Find where the given text appears and provide that cell's center as (X, Y) coordinate. 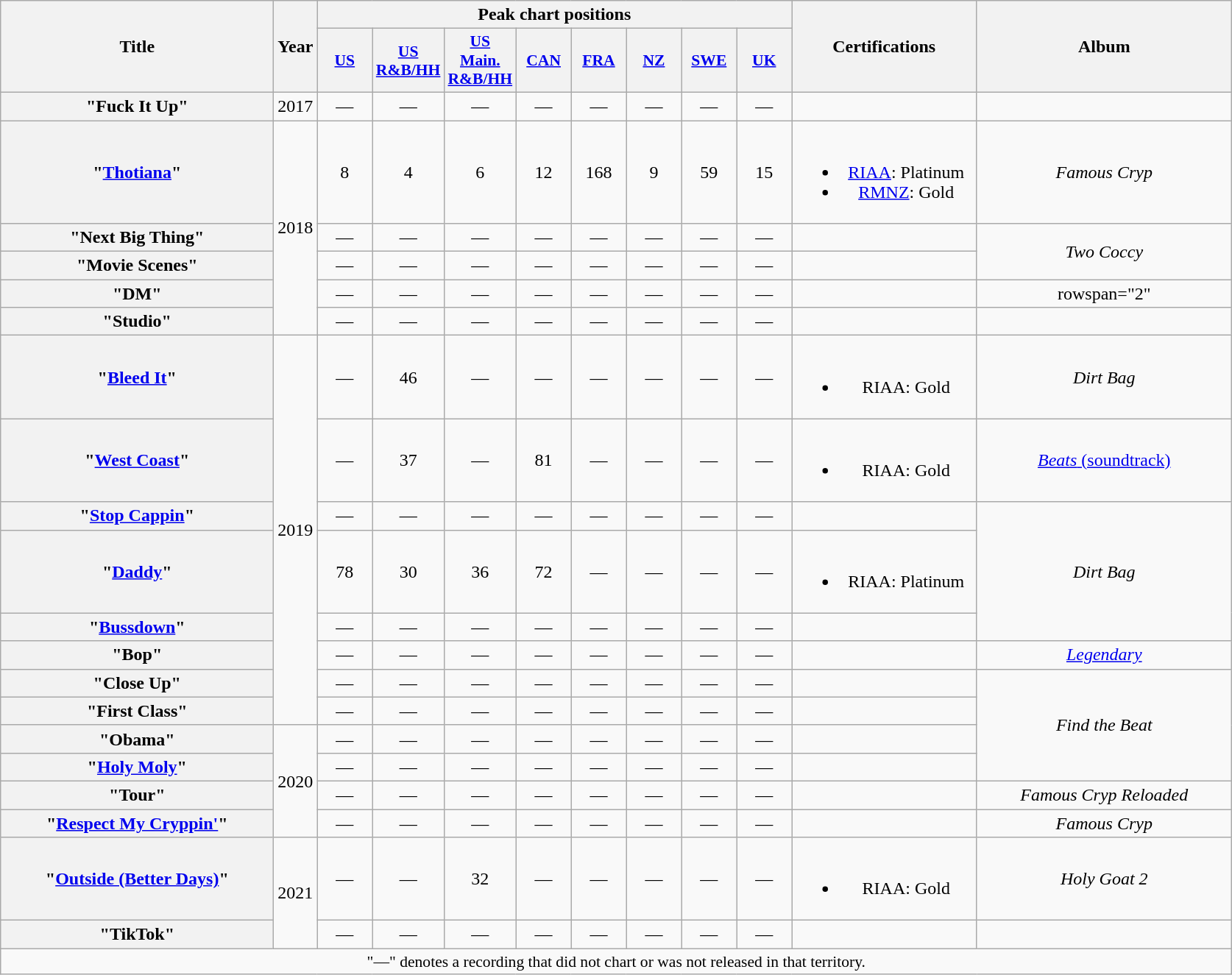
"First Class" (137, 711)
"Obama" (137, 739)
"Respect My Cryppin'" (137, 823)
Certifications (885, 47)
US (344, 60)
"West Coast" (137, 461)
30 (408, 571)
"Movie Scenes" (137, 266)
SWE (709, 60)
Beats (soundtrack) (1104, 461)
"DM" (137, 294)
"—" denotes a recording that did not chart or was not released in that territory. (617, 962)
72 (543, 571)
Legendary (1104, 655)
"Thotiana" (137, 172)
"Daddy" (137, 571)
168 (599, 172)
Find the Beat (1104, 725)
NZ (654, 60)
"Next Big Thing" (137, 238)
2019 (296, 531)
59 (709, 172)
FRA (599, 60)
"Holy Moly" (137, 767)
Famous Cryp Reloaded (1104, 795)
2021 (296, 893)
"Fuck It Up" (137, 106)
81 (543, 461)
Two Coccy (1104, 252)
CAN (543, 60)
4 (408, 172)
"Bop" (137, 655)
32 (480, 879)
Title (137, 47)
USR&B/HH (408, 60)
"Tour" (137, 795)
rowspan="2" (1104, 294)
Album (1104, 47)
Peak chart positions (555, 15)
2018 (296, 228)
36 (480, 571)
46 (408, 377)
"Close Up" (137, 683)
37 (408, 461)
8 (344, 172)
78 (344, 571)
RIAA: PlatinumRMNZ: Gold (885, 172)
Year (296, 47)
"TikTok" (137, 935)
6 (480, 172)
"Stop Cappin" (137, 516)
"Bleed It" (137, 377)
15 (764, 172)
UK (764, 60)
USMain.R&B/HH (480, 60)
9 (654, 172)
RIAA: Platinum (885, 571)
"Studio" (137, 322)
2017 (296, 106)
Holy Goat 2 (1104, 879)
2020 (296, 781)
12 (543, 172)
"Outside (Better Days)" (137, 879)
"Bussdown" (137, 627)
